Locate the cell with the specified text and output its [X, Y] center coordinate. 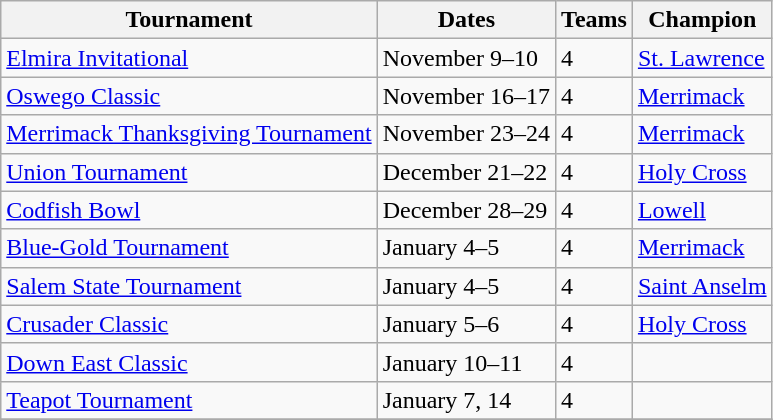
January 10–11 [466, 362]
Lowell [702, 210]
November 16–17 [466, 96]
Teapot Tournament [189, 400]
Crusader Classic [189, 324]
St. Lawrence [702, 58]
December 28–29 [466, 210]
Oswego Classic [189, 96]
November 9–10 [466, 58]
Dates [466, 20]
Salem State Tournament [189, 286]
Codfish Bowl [189, 210]
Teams [594, 20]
December 21–22 [466, 172]
November 23–24 [466, 134]
Union Tournament [189, 172]
Elmira Invitational [189, 58]
Merrimack Thanksgiving Tournament [189, 134]
Saint Anselm [702, 286]
Tournament [189, 20]
January 7, 14 [466, 400]
Down East Classic [189, 362]
Blue-Gold Tournament [189, 248]
Champion [702, 20]
January 5–6 [466, 324]
